Locate the cell with the specified text and output its [X, Y] center coordinate. 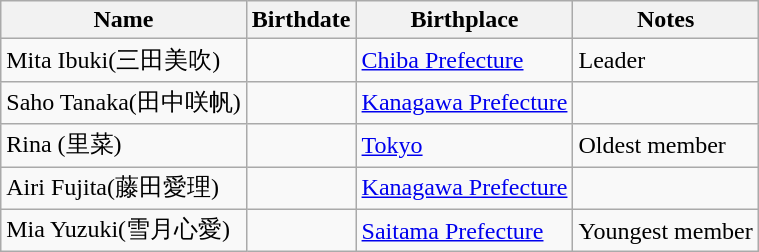
Youngest member [666, 230]
Saitama Prefecture [464, 230]
Name [124, 20]
Saho Tanaka(田中咲帆) [124, 102]
Oldest member [666, 146]
Leader [666, 60]
Notes [666, 20]
Mia Yuzuki(雪月心愛) [124, 230]
Mita Ibuki(三田美吹) [124, 60]
Tokyo [464, 146]
Birthplace [464, 20]
Airi Fujita(藤田愛理) [124, 188]
Rina (里菜) [124, 146]
Birthdate [301, 20]
Chiba Prefecture [464, 60]
